Extract the (x, y) coordinate from the center of the cell holding the provided text.  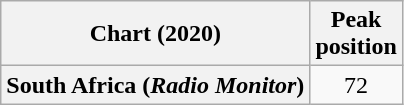
South Africa (Radio Monitor) (156, 85)
Chart (2020) (156, 34)
Peakposition (356, 34)
72 (356, 85)
